Return the (X, Y) coordinate for the center point of the cell that contains the specified text.  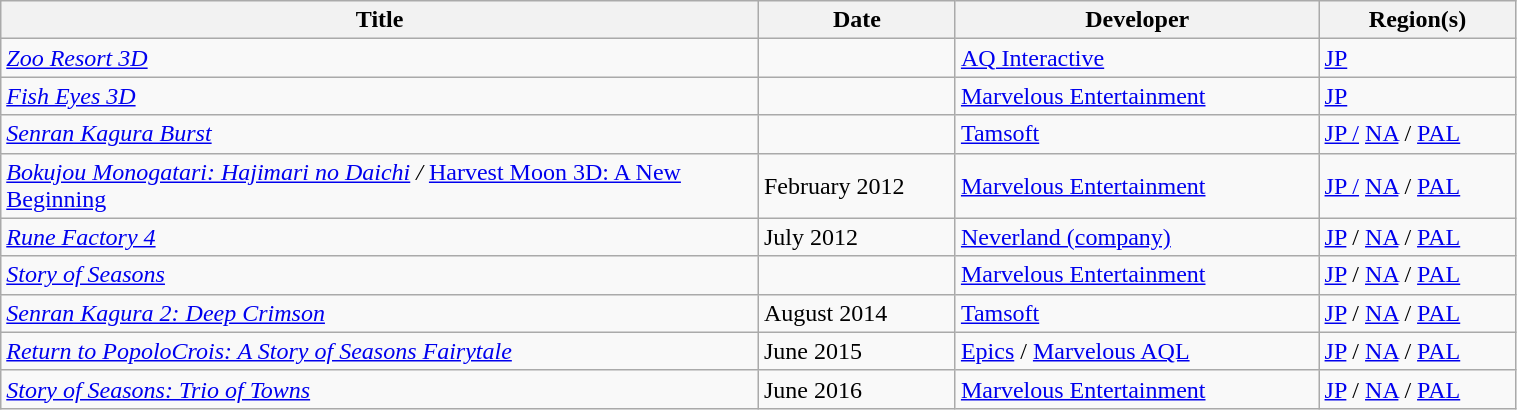
Story of Seasons (380, 275)
Senran Kagura 2: Deep Crimson (380, 313)
Zoo Resort 3D (380, 58)
July 2012 (856, 237)
Rune Factory 4 (380, 237)
June 2015 (856, 351)
Neverland (company) (1137, 237)
Date (856, 20)
Region(s) (1418, 20)
Senran Kagura Burst (380, 134)
AQ Interactive (1137, 58)
Story of Seasons: Trio of Towns (380, 389)
Return to PopoloCrois: A Story of Seasons Fairytale (380, 351)
Bokujou Monogatari: Hajimari no Daichi / Harvest Moon 3D: A New Beginning (380, 186)
August 2014 (856, 313)
Title (380, 20)
Fish Eyes 3D (380, 96)
Developer (1137, 20)
June 2016 (856, 389)
February 2012 (856, 186)
Epics / Marvelous AQL (1137, 351)
